Identify which cell holds the provided text, then report its (X, Y) central coordinate. 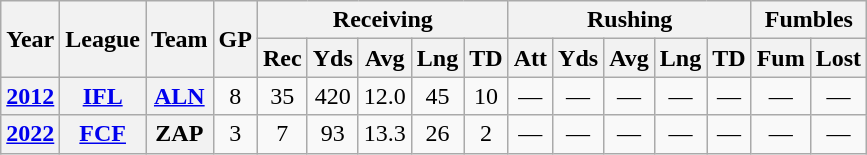
Rushing (630, 20)
12.0 (384, 96)
26 (437, 134)
Team (180, 39)
93 (332, 134)
2022 (30, 134)
Receiving (382, 20)
Lost (838, 58)
35 (282, 96)
Att (530, 58)
8 (235, 96)
420 (332, 96)
ZAP (180, 134)
10 (486, 96)
IFL (103, 96)
2012 (30, 96)
3 (235, 134)
7 (282, 134)
ALN (180, 96)
2 (486, 134)
Year (30, 39)
Rec (282, 58)
FCF (103, 134)
45 (437, 96)
League (103, 39)
Fum (780, 58)
Fumbles (808, 20)
GP (235, 39)
13.3 (384, 134)
